Extract the (x, y) coordinate from the center of the cell holding the provided text.  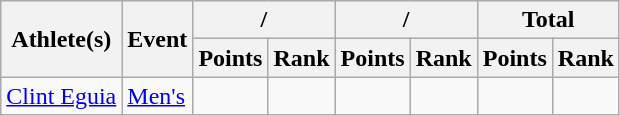
Clint Eguia (62, 96)
Total (548, 20)
Athlete(s) (62, 39)
Men's (158, 96)
Event (158, 39)
